Pinpoint the cell where the given text exists, returning its [x, y] midpoint coordinate. 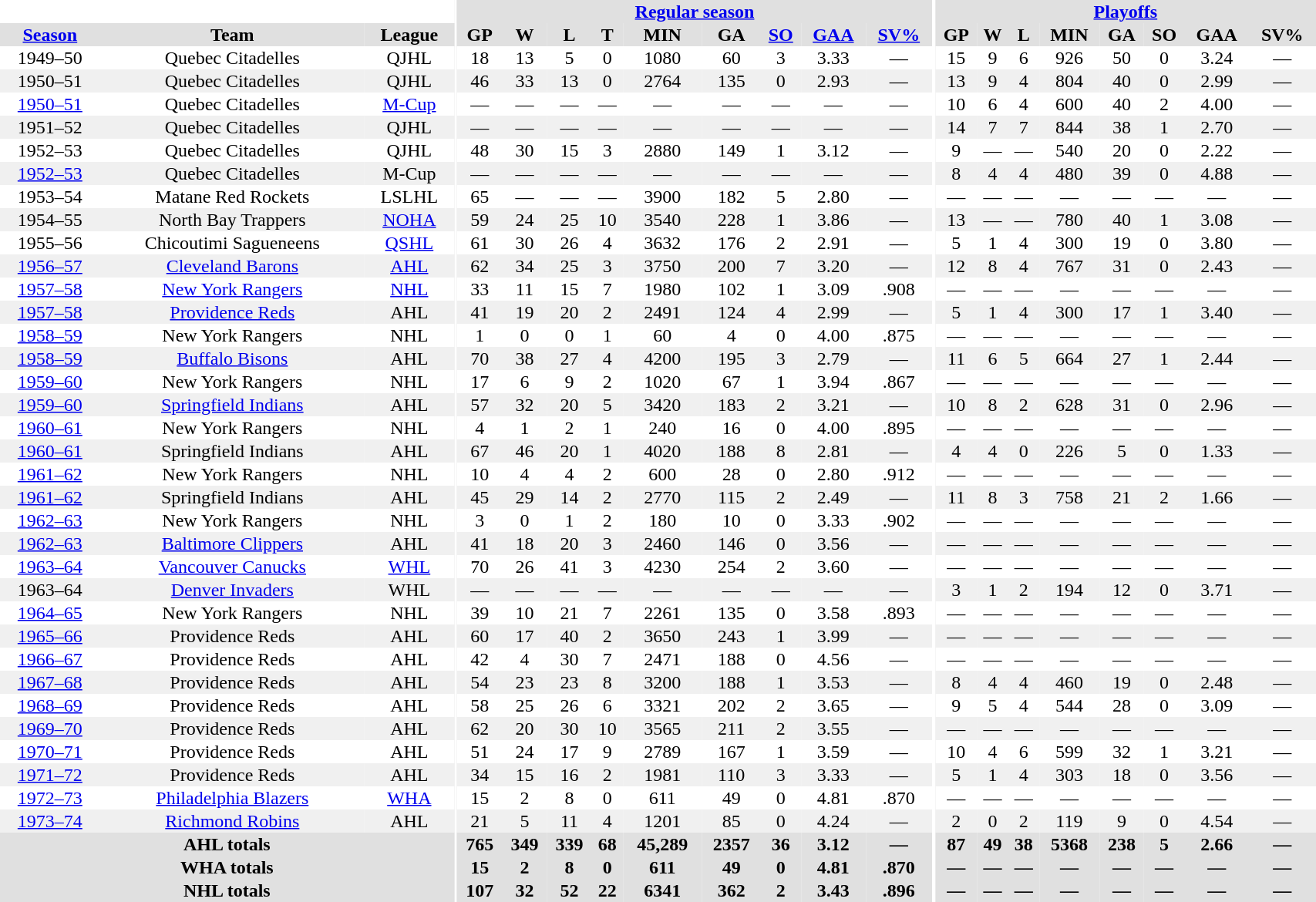
1954–55 [50, 220]
211 [732, 729]
2.44 [1217, 358]
180 [663, 520]
767 [1069, 266]
1973–74 [50, 821]
Richmond Robins [233, 821]
29 [524, 497]
NHL totals [227, 890]
1964–65 [50, 613]
North Bay Trappers [233, 220]
146 [732, 544]
2460 [663, 544]
3.59 [833, 752]
48 [480, 150]
3.71 [1217, 590]
45,289 [663, 844]
844 [1069, 127]
.912 [899, 474]
.896 [899, 890]
65 [480, 197]
119 [1069, 821]
2.81 [833, 451]
2.70 [1217, 127]
1971–72 [50, 775]
3.94 [833, 382]
102 [732, 289]
WHA [409, 798]
.893 [899, 613]
61 [480, 243]
243 [732, 636]
36 [781, 844]
1967–68 [50, 682]
804 [1069, 81]
3.43 [833, 890]
1020 [663, 382]
2.96 [1217, 405]
4.56 [833, 659]
240 [663, 428]
3.55 [833, 729]
Team [233, 35]
780 [1069, 220]
1949–50 [50, 58]
3.08 [1217, 220]
3420 [663, 405]
110 [732, 775]
2.93 [833, 81]
QSHL [409, 243]
195 [732, 358]
3.40 [1217, 312]
52 [569, 890]
176 [732, 243]
Cleveland Barons [233, 266]
58 [480, 705]
LSLHL [409, 197]
WHA totals [227, 867]
51 [480, 752]
T [608, 35]
2880 [663, 150]
1080 [663, 58]
.902 [899, 520]
926 [1069, 58]
628 [1069, 405]
42 [480, 659]
2.22 [1217, 150]
59 [480, 220]
194 [1069, 590]
2770 [663, 497]
540 [1069, 150]
3.86 [833, 220]
AHL totals [227, 844]
1970–71 [50, 752]
Chicoutimi Sagueneens [233, 243]
1951–52 [50, 127]
22 [608, 890]
2.91 [833, 243]
3565 [663, 729]
2764 [663, 81]
3.65 [833, 705]
Regular season [695, 12]
362 [732, 890]
1981 [663, 775]
3.99 [833, 636]
Buffalo Bisons [233, 358]
3750 [663, 266]
1972–73 [50, 798]
2261 [663, 613]
544 [1069, 705]
45 [480, 497]
349 [524, 844]
3.24 [1217, 58]
3540 [663, 220]
Philadelphia Blazers [233, 798]
.875 [899, 335]
2491 [663, 312]
182 [732, 197]
238 [1122, 844]
1980 [663, 289]
.867 [899, 382]
599 [1069, 752]
3.80 [1217, 243]
1968–69 [50, 705]
107 [480, 890]
6341 [663, 890]
1965–66 [50, 636]
124 [732, 312]
3650 [663, 636]
50 [1122, 58]
480 [1069, 173]
3900 [663, 197]
228 [732, 220]
2.48 [1217, 682]
3.60 [833, 567]
Season [50, 35]
4200 [663, 358]
.908 [899, 289]
3.53 [833, 682]
2.79 [833, 358]
4.24 [833, 821]
1956–57 [50, 266]
4020 [663, 451]
183 [732, 405]
3632 [663, 243]
1955–56 [50, 243]
1201 [663, 821]
303 [1069, 775]
57 [480, 405]
149 [732, 150]
87 [956, 844]
2.43 [1217, 266]
115 [732, 497]
1953–54 [50, 197]
2357 [732, 844]
3200 [663, 682]
1.66 [1217, 497]
3321 [663, 705]
1969–70 [50, 729]
2789 [663, 752]
1966–67 [50, 659]
5368 [1069, 844]
Baltimore Clippers [233, 544]
2471 [663, 659]
765 [480, 844]
4.88 [1217, 173]
3.20 [833, 266]
85 [732, 821]
2.66 [1217, 844]
3.58 [833, 613]
4230 [663, 567]
664 [1069, 358]
.895 [899, 428]
54 [480, 682]
1.33 [1217, 451]
4.54 [1217, 821]
League [409, 35]
460 [1069, 682]
226 [1069, 451]
200 [732, 266]
68 [608, 844]
2.49 [833, 497]
167 [732, 752]
339 [569, 844]
254 [732, 567]
NOHA [409, 220]
202 [732, 705]
Denver Invaders [233, 590]
Vancouver Canucks [233, 567]
Playoffs [1126, 12]
758 [1069, 497]
Matane Red Rockets [233, 197]
